Output the (X, Y) coordinate of the center of the cell containing the given text.  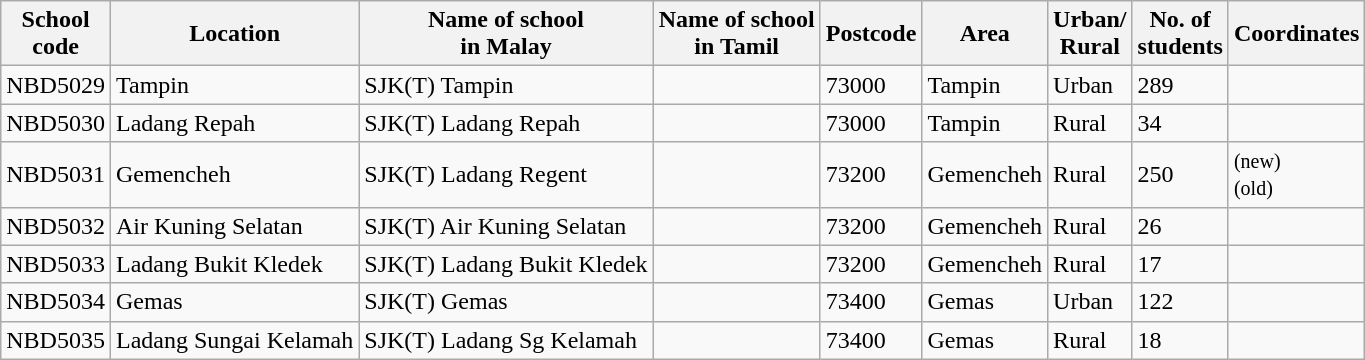
Ladang Bukit Kledek (234, 264)
26 (1180, 226)
SJK(T) Ladang Repah (506, 123)
SJK(T) Air Kuning Selatan (506, 226)
NBD5033 (56, 264)
NBD5032 (56, 226)
Schoolcode (56, 34)
Urban/Rural (1090, 34)
SJK(T) Ladang Regent (506, 174)
289 (1180, 85)
No. ofstudents (1180, 34)
34 (1180, 123)
SJK(T) Ladang Bukit Kledek (506, 264)
Ladang Sungai Kelamah (234, 340)
NBD5030 (56, 123)
NBD5029 (56, 85)
Coordinates (1296, 34)
Air Kuning Selatan (234, 226)
122 (1180, 302)
SJK(T) Tampin (506, 85)
Name of schoolin Tamil (736, 34)
Area (985, 34)
SJK(T) Ladang Sg Kelamah (506, 340)
18 (1180, 340)
Ladang Repah (234, 123)
250 (1180, 174)
Postcode (871, 34)
17 (1180, 264)
NBD5035 (56, 340)
(new)(old) (1296, 174)
Location (234, 34)
NBD5031 (56, 174)
NBD5034 (56, 302)
SJK(T) Gemas (506, 302)
Name of schoolin Malay (506, 34)
